Output the (x, y) coordinate of the center of the cell containing the given text.  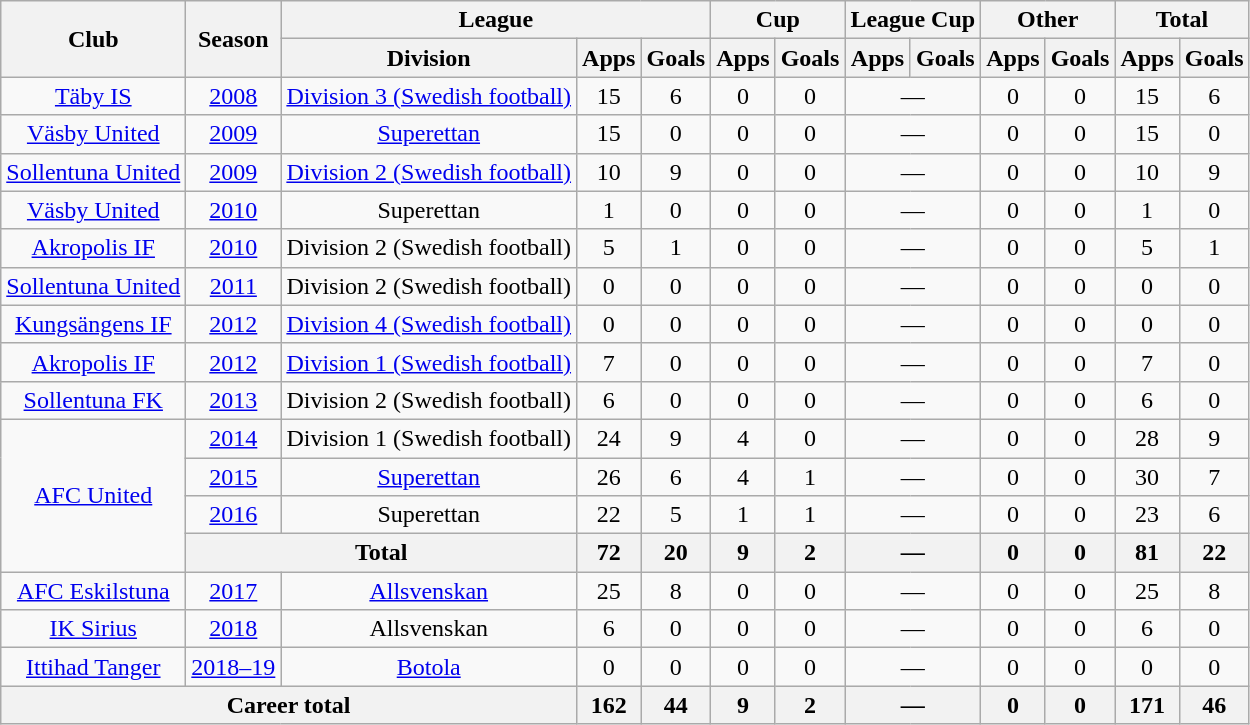
20 (676, 553)
Cup (778, 20)
44 (676, 705)
162 (609, 705)
2008 (234, 96)
2011 (234, 286)
AFC United (94, 495)
26 (609, 477)
League Cup (913, 20)
72 (609, 553)
171 (1147, 705)
2015 (234, 477)
28 (1147, 438)
30 (1147, 477)
AFC Eskilstuna (94, 591)
2018 (234, 629)
Division 4 (Swedish football) (429, 324)
Season (234, 39)
2013 (234, 400)
2018–19 (234, 667)
Division 3 (Swedish football) (429, 96)
Club (94, 39)
Täby IS (94, 96)
24 (609, 438)
Division (429, 58)
81 (1147, 553)
League (496, 20)
2017 (234, 591)
IK Sirius (94, 629)
Sollentuna FK (94, 400)
Ittihad Tanger (94, 667)
23 (1147, 515)
Career total (289, 705)
Other (1048, 20)
46 (1214, 705)
Kungsängens IF (94, 324)
2016 (234, 515)
2014 (234, 438)
Botola (429, 667)
